Identify which cell holds the provided text, then report its (x, y) central coordinate. 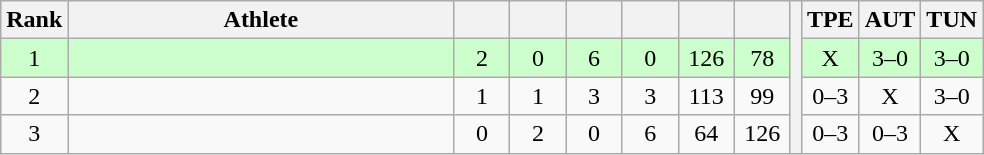
Athlete (261, 20)
99 (762, 96)
78 (762, 58)
113 (706, 96)
AUT (890, 20)
64 (706, 134)
TPE (830, 20)
Rank (34, 20)
TUN (952, 20)
